Scan for the cell matching the given text and deliver its [X, Y] coordinate at center. 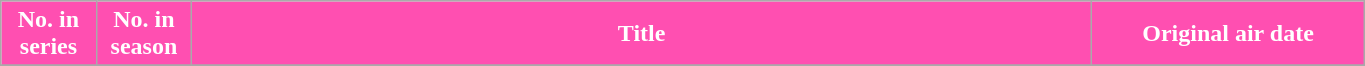
Title [642, 34]
Original air date [1228, 34]
No. inseries [48, 34]
No. inseason [144, 34]
